Identify which cell holds the provided text, then report its [x, y] central coordinate. 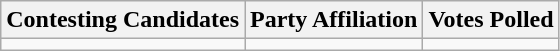
Votes Polled [491, 20]
Party Affiliation [334, 20]
Contesting Candidates [123, 20]
